Return the [X, Y] coordinate for the center point of the cell that contains the specified text.  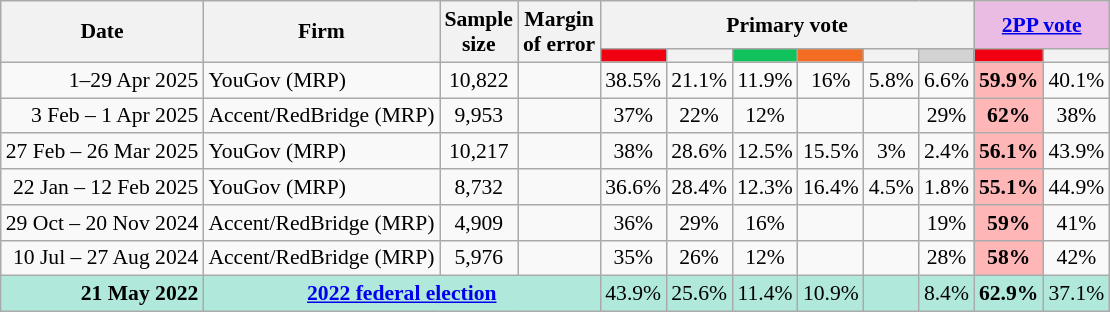
9,953 [479, 116]
42% [1076, 258]
4.5% [892, 187]
26% [699, 258]
29 Oct – 20 Nov 2024 [102, 223]
41% [1076, 223]
62.9% [1008, 294]
58% [1008, 258]
11.4% [765, 294]
Date [102, 32]
5.8% [892, 80]
37.1% [1076, 294]
10,822 [479, 80]
28.4% [699, 187]
Primary vote [787, 25]
12.5% [765, 152]
3 Feb – 1 Apr 2025 [102, 116]
6.6% [946, 80]
2PP vote [1042, 25]
38.5% [633, 80]
5,976 [479, 258]
55.1% [1008, 187]
15.5% [831, 152]
3% [892, 152]
56.1% [1008, 152]
8.4% [946, 294]
10,217 [479, 152]
22% [699, 116]
2.4% [946, 152]
37% [633, 116]
40.1% [1076, 80]
16.4% [831, 187]
19% [946, 223]
44.9% [1076, 187]
Samplesize [479, 32]
Firm [321, 32]
10 Jul – 27 Aug 2024 [102, 258]
11.9% [765, 80]
8,732 [479, 187]
59.9% [1008, 80]
28% [946, 258]
35% [633, 258]
36% [633, 223]
22 Jan – 12 Feb 2025 [102, 187]
1–29 Apr 2025 [102, 80]
12.3% [765, 187]
21 May 2022 [102, 294]
59% [1008, 223]
28.6% [699, 152]
10.9% [831, 294]
25.6% [699, 294]
Marginof error [559, 32]
62% [1008, 116]
27 Feb – 26 Mar 2025 [102, 152]
21.1% [699, 80]
36.6% [633, 187]
1.8% [946, 187]
4,909 [479, 223]
2022 federal election [402, 294]
